Detect which cell encompasses the target text, then output its [X, Y] center coordinate. 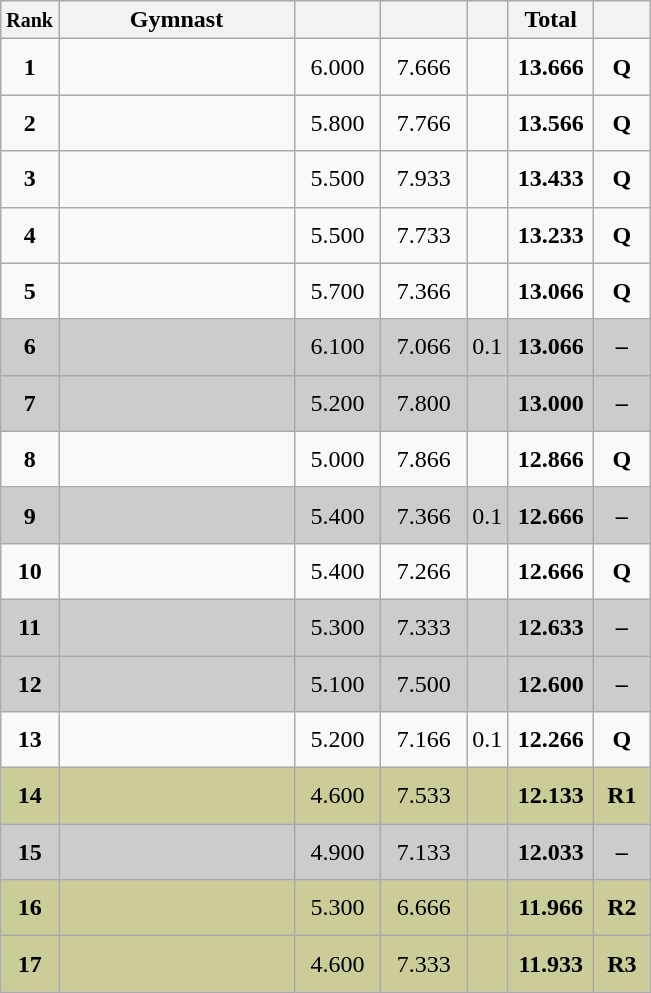
10 [30, 571]
13.566 [551, 123]
12 [30, 684]
3 [30, 179]
7.533 [424, 796]
12.033 [551, 852]
11.933 [551, 964]
5 [30, 291]
7.066 [424, 347]
12.266 [551, 740]
15 [30, 852]
6.000 [338, 67]
1 [30, 67]
7.133 [424, 852]
Gymnast [176, 20]
12.633 [551, 627]
17 [30, 964]
7.500 [424, 684]
5.700 [338, 291]
7.666 [424, 67]
7.766 [424, 123]
4.900 [338, 852]
5.800 [338, 123]
13.233 [551, 235]
9 [30, 515]
Rank [30, 20]
5.000 [338, 459]
2 [30, 123]
7.866 [424, 459]
7.266 [424, 571]
13.000 [551, 403]
Total [551, 20]
R2 [622, 908]
13 [30, 740]
6 [30, 347]
6.100 [338, 347]
13.666 [551, 67]
7.733 [424, 235]
7.166 [424, 740]
5.100 [338, 684]
6.666 [424, 908]
7 [30, 403]
13.433 [551, 179]
14 [30, 796]
11.966 [551, 908]
7.800 [424, 403]
12.133 [551, 796]
12.600 [551, 684]
16 [30, 908]
4 [30, 235]
R3 [622, 964]
R1 [622, 796]
12.866 [551, 459]
8 [30, 459]
11 [30, 627]
7.933 [424, 179]
